Return the (x, y) coordinate for the center point of the cell that contains the specified text.  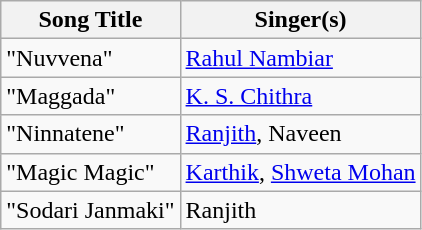
"Magic Magic" (90, 172)
Karthik, Shweta Mohan (300, 172)
"Nuvvena" (90, 58)
"Maggada" (90, 96)
K. S. Chithra (300, 96)
Ranjith (300, 210)
Singer(s) (300, 20)
Ranjith, Naveen (300, 134)
"Ninnatene" (90, 134)
"Sodari Janmaki" (90, 210)
Song Title (90, 20)
Rahul Nambiar (300, 58)
